From the cell containing the given text, extract its center point as (x, y) coordinate. 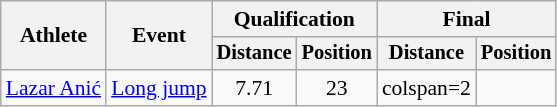
colspan=2 (426, 88)
Final (466, 19)
Lazar Anić (54, 88)
23 (337, 88)
Athlete (54, 36)
Event (158, 36)
Long jump (158, 88)
Qualification (294, 19)
7.71 (254, 88)
